Identify which cell holds the provided text, then report its [x, y] central coordinate. 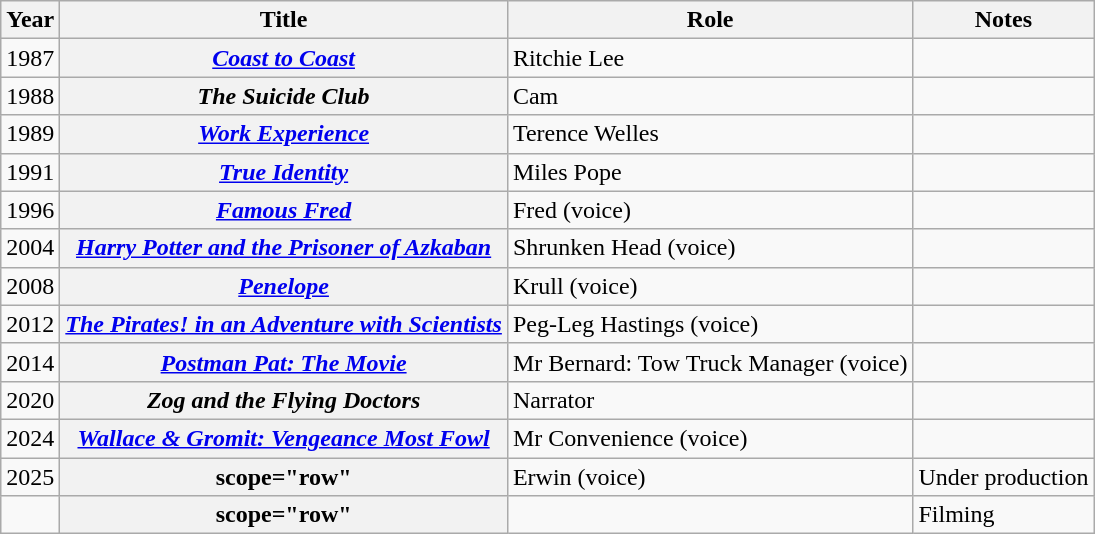
1988 [30, 96]
1996 [30, 210]
2008 [30, 286]
1991 [30, 172]
Work Experience [284, 134]
Ritchie Lee [710, 58]
The Pirates! in an Adventure with Scientists [284, 324]
Shrunken Head (voice) [710, 248]
Notes [1004, 20]
Erwin (voice) [710, 477]
2012 [30, 324]
Year [30, 20]
2014 [30, 362]
Filming [1004, 515]
Zog and the Flying Doctors [284, 400]
2025 [30, 477]
Famous Fred [284, 210]
Mr Bernard: Tow Truck Manager (voice) [710, 362]
Peg-Leg Hastings (voice) [710, 324]
Mr Convenience (voice) [710, 438]
2020 [30, 400]
The Suicide Club [284, 96]
Under production [1004, 477]
Cam [710, 96]
Harry Potter and the Prisoner of Azkaban [284, 248]
Postman Pat: The Movie [284, 362]
2004 [30, 248]
Title [284, 20]
Miles Pope [710, 172]
Role [710, 20]
Terence Welles [710, 134]
1989 [30, 134]
Fred (voice) [710, 210]
Penelope [284, 286]
Krull (voice) [710, 286]
1987 [30, 58]
True Identity [284, 172]
Narrator [710, 400]
Wallace & Gromit: Vengeance Most Fowl [284, 438]
Coast to Coast [284, 58]
2024 [30, 438]
